Scan for the cell matching the given text and deliver its [x, y] coordinate at center. 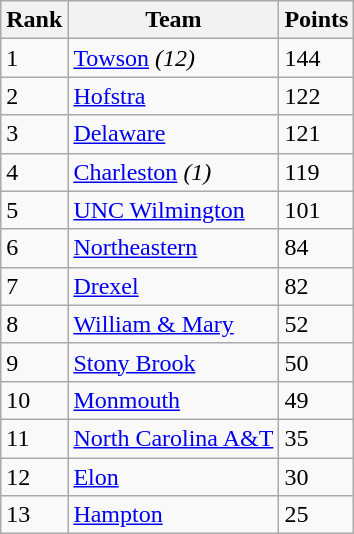
Rank [34, 20]
7 [34, 286]
30 [316, 477]
8 [34, 324]
North Carolina A&T [174, 438]
9 [34, 362]
Stony Brook [174, 362]
Elon [174, 477]
UNC Wilmington [174, 210]
Northeastern [174, 248]
11 [34, 438]
Hampton [174, 515]
82 [316, 286]
13 [34, 515]
12 [34, 477]
50 [316, 362]
144 [316, 58]
25 [316, 515]
84 [316, 248]
Monmouth [174, 400]
10 [34, 400]
2 [34, 96]
6 [34, 248]
121 [316, 134]
5 [34, 210]
Drexel [174, 286]
Delaware [174, 134]
4 [34, 172]
Charleston (1) [174, 172]
35 [316, 438]
Hofstra [174, 96]
119 [316, 172]
52 [316, 324]
1 [34, 58]
122 [316, 96]
Points [316, 20]
Towson (12) [174, 58]
101 [316, 210]
49 [316, 400]
3 [34, 134]
William & Mary [174, 324]
Team [174, 20]
